From the cell containing the given text, extract its center point as [x, y] coordinate. 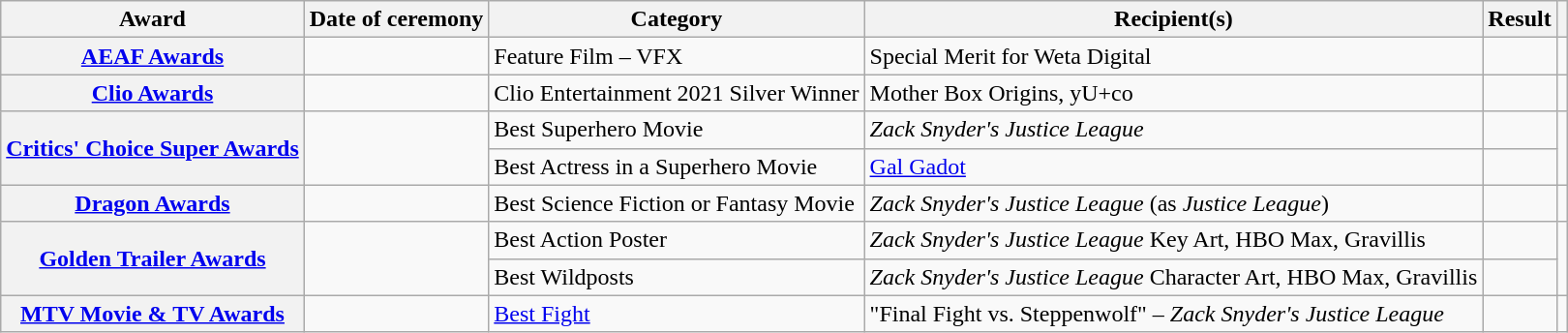
Category [677, 19]
"Final Fight vs. Steppenwolf" – Zack Snyder's Justice League [1173, 314]
Zack Snyder's Justice League Key Art, HBO Max, Gravillis [1173, 240]
Zack Snyder's Justice League [1173, 130]
Best Action Poster [677, 240]
Zack Snyder's Justice League Character Art, HBO Max, Gravillis [1173, 277]
Clio Awards [153, 93]
Feature Film – VFX [677, 56]
Special Merit for Weta Digital [1173, 56]
Golden Trailer Awards [153, 258]
Critics' Choice Super Awards [153, 148]
Award [153, 19]
Mother Box Origins, yU+co [1173, 93]
Best Superhero Movie [677, 130]
Zack Snyder's Justice League (as Justice League) [1173, 203]
AEAF Awards [153, 56]
Date of ceremony [397, 19]
Recipient(s) [1173, 19]
Clio Entertainment 2021 Silver Winner [677, 93]
Best Wildposts [677, 277]
Best Science Fiction or Fantasy Movie [677, 203]
Gal Gadot [1173, 166]
Best Fight [677, 314]
Dragon Awards [153, 203]
Result [1520, 19]
Best Actress in a Superhero Movie [677, 166]
MTV Movie & TV Awards [153, 314]
